Pinpoint the cell where the given text exists, returning its [x, y] midpoint coordinate. 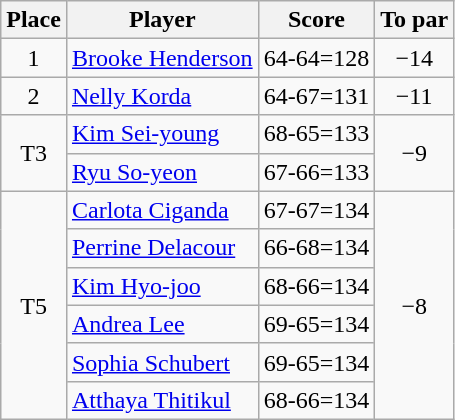
−8 [414, 305]
Kim Sei-young [162, 134]
−14 [414, 58]
66-68=134 [316, 248]
Carlota Ciganda [162, 210]
−11 [414, 96]
T3 [34, 153]
67-66=133 [316, 172]
Place [34, 20]
Perrine Delacour [162, 248]
64-64=128 [316, 58]
Brooke Henderson [162, 58]
Ryu So-yeon [162, 172]
To par [414, 20]
Andrea Lee [162, 324]
1 [34, 58]
Kim Hyo-joo [162, 286]
Atthaya Thitikul [162, 400]
2 [34, 96]
Score [316, 20]
64-67=131 [316, 96]
67-67=134 [316, 210]
Nelly Korda [162, 96]
Player [162, 20]
Sophia Schubert [162, 362]
T5 [34, 305]
−9 [414, 153]
68-65=133 [316, 134]
